Pinpoint the cell where the given text exists, returning its (X, Y) midpoint coordinate. 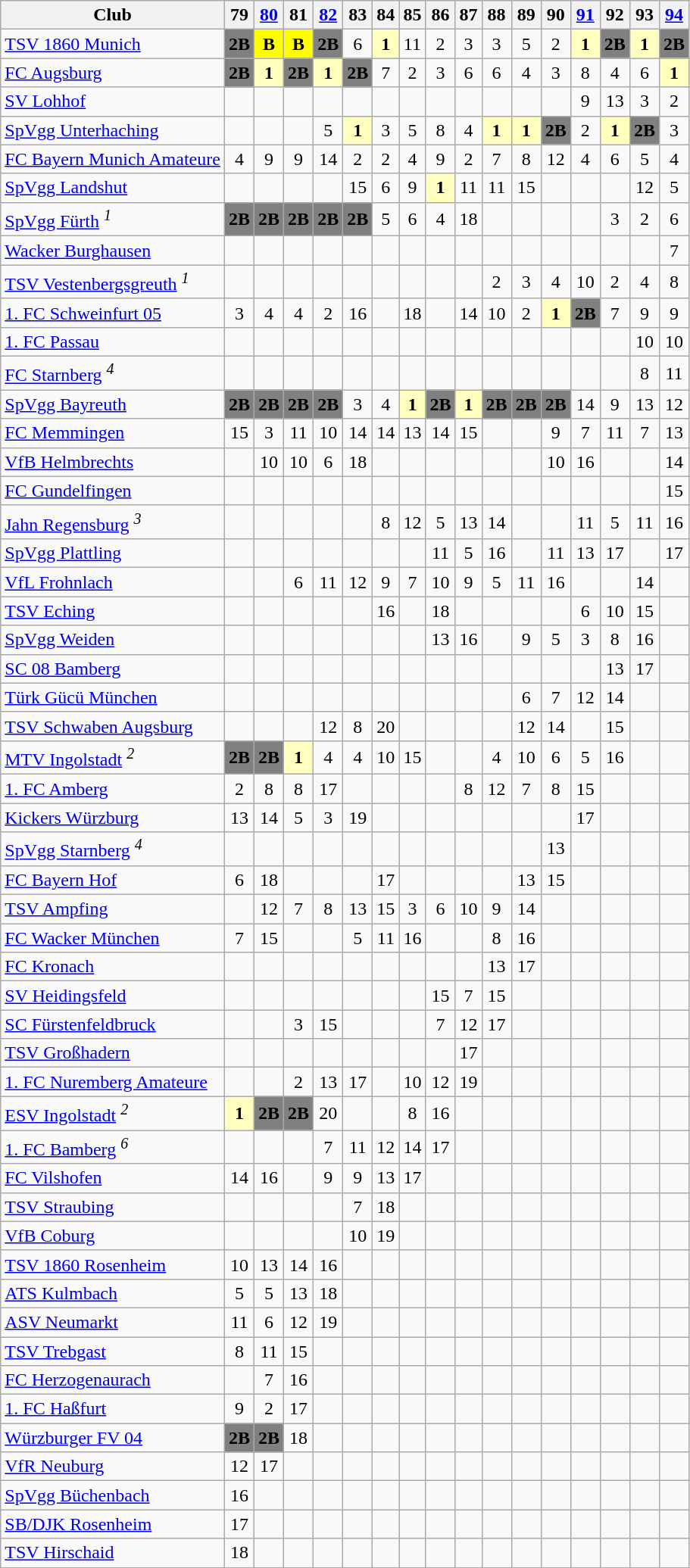
MTV Ingolstadt 2 (113, 757)
SpVgg Starnberg 4 (113, 849)
88 (497, 15)
FC Vilshofen (113, 1178)
1. FC Bamberg 6 (113, 1148)
85 (412, 15)
FC Bayern Hof (113, 881)
94 (674, 15)
87 (468, 15)
SC 08 Bamberg (113, 669)
Würzburger FV 04 (113, 1438)
VfL Frohnlach (113, 582)
FC Gundelfingen (113, 491)
VfR Neuburg (113, 1467)
81 (298, 15)
Türk Gücü München (113, 697)
92 (615, 15)
84 (386, 15)
TSV Trebgast (113, 1351)
TSV Eching (113, 611)
TSV 1860 Rosenheim (113, 1264)
FC Bayern Munich Amateure (113, 159)
SpVgg Unterhaching (113, 130)
TSV Schwaben Augsburg (113, 726)
SpVgg Weiden (113, 640)
FC Herzogenaurach (113, 1380)
TSV Hirschaid (113, 1553)
SB/DJK Rosenheim (113, 1524)
FC Kronach (113, 967)
83 (357, 15)
SpVgg Büchenbach (113, 1495)
Wacker Burghausen (113, 251)
TSV 1860 Munich (113, 44)
1. FC Amberg (113, 789)
SpVgg Landshut (113, 188)
Club (113, 15)
FC Augsburg (113, 73)
82 (329, 15)
91 (585, 15)
TSV Vestenbergsgreuth 1 (113, 282)
90 (556, 15)
86 (441, 15)
FC Starnberg 4 (113, 373)
1. FC Nuremberg Amateure (113, 1082)
SV Lohhof (113, 101)
SpVgg Fürth 1 (113, 220)
FC Wacker München (113, 938)
FC Memmingen (113, 433)
SpVgg Plattling (113, 553)
TSV Straubing (113, 1207)
Jahn Regensburg 3 (113, 522)
VfB Helmbrechts (113, 462)
ASV Neumarkt (113, 1322)
TSV Ampfing (113, 909)
SpVgg Bayreuth (113, 404)
ESV Ingolstadt 2 (113, 1113)
1. FC Haßfurt (113, 1409)
ATS Kulmbach (113, 1293)
79 (239, 15)
SV Heidingsfeld (113, 996)
1. FC Passau (113, 341)
89 (526, 15)
80 (270, 15)
93 (644, 15)
1. FC Schweinfurt 05 (113, 313)
TSV Großhadern (113, 1053)
Kickers Würzburg (113, 818)
SC Fürstenfeldbruck (113, 1024)
VfB Coburg (113, 1236)
